Determine the (x, y) coordinate at the center of the cell enclosing the given text.  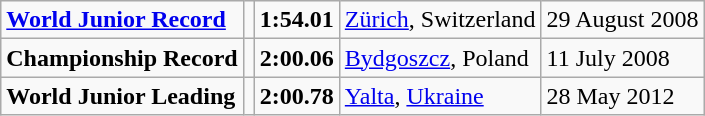
Bydgoszcz, Poland (440, 58)
2:00.78 (296, 96)
11 July 2008 (622, 58)
2:00.06 (296, 58)
28 May 2012 (622, 96)
Yalta, Ukraine (440, 96)
World Junior Leading (122, 96)
Championship Record (122, 58)
29 August 2008 (622, 20)
1:54.01 (296, 20)
Zürich, Switzerland (440, 20)
World Junior Record (122, 20)
